From the cell containing the given text, extract its center point as (x, y) coordinate. 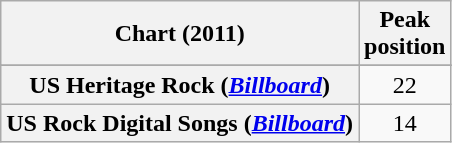
US Heritage Rock (Billboard) (180, 85)
22 (405, 85)
US Rock Digital Songs (Billboard) (180, 123)
Chart (2011) (180, 34)
14 (405, 123)
Peakposition (405, 34)
